Detect which cell encompasses the target text, then output its (X, Y) center coordinate. 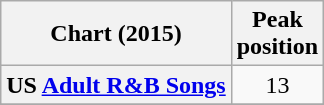
Peakposition (277, 34)
Chart (2015) (116, 34)
US Adult R&B Songs (116, 85)
13 (277, 85)
